Determine the (x, y) coordinate at the center of the cell enclosing the given text.  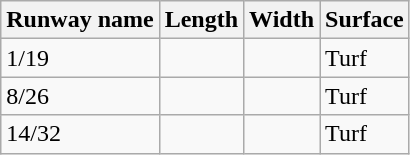
Runway name (80, 20)
14/32 (80, 134)
8/26 (80, 96)
Surface (365, 20)
Width (282, 20)
1/19 (80, 58)
Length (201, 20)
